Identify which cell holds the provided text, then report its (X, Y) central coordinate. 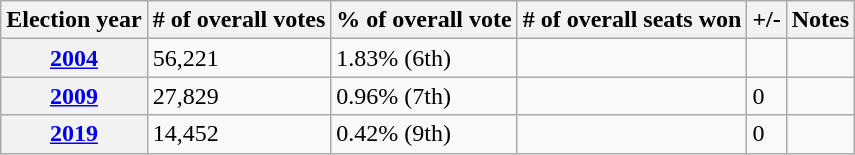
27,829 (239, 96)
Notes (820, 20)
2009 (74, 96)
14,452 (239, 134)
2019 (74, 134)
# of overall votes (239, 20)
0.96% (7th) (424, 96)
Election year (74, 20)
2004 (74, 58)
56,221 (239, 58)
+/- (766, 20)
# of overall seats won (632, 20)
1.83% (6th) (424, 58)
% of overall vote (424, 20)
0.42% (9th) (424, 134)
